Locate the cell with the specified text and output its (X, Y) center coordinate. 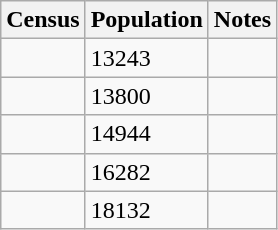
13800 (146, 96)
16282 (146, 172)
18132 (146, 210)
Population (146, 20)
13243 (146, 58)
Census (43, 20)
Notes (242, 20)
14944 (146, 134)
